Locate the cell with the specified text and output its [X, Y] center coordinate. 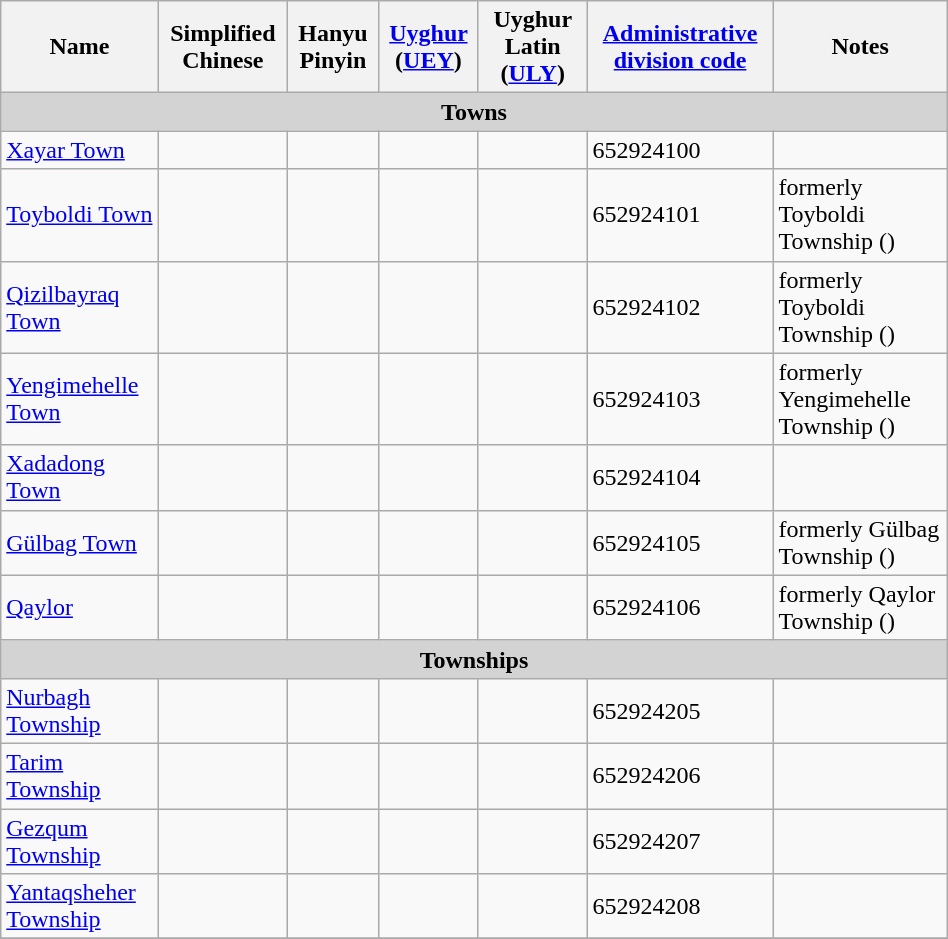
Xadadong Town [80, 478]
652924207 [680, 840]
formerly Yengimehelle Township () [860, 399]
formerly Qaylor Township () [860, 608]
Yantaqsheher Township [80, 906]
Hanyu Pinyin [332, 47]
652924205 [680, 710]
652924206 [680, 776]
Townships [474, 659]
Simplified Chinese [222, 47]
Notes [860, 47]
652924104 [680, 478]
652924102 [680, 307]
Gezqum Township [80, 840]
652924100 [680, 150]
Towns [474, 112]
Qizilbayraq Town [80, 307]
652924106 [680, 608]
652924101 [680, 215]
Toyboldi Town [80, 215]
Yengimehelle Town [80, 399]
Tarim Township [80, 776]
Gülbag Town [80, 542]
652924103 [680, 399]
formerly Gülbag Township () [860, 542]
Administrative division code [680, 47]
Nurbagh Township [80, 710]
652924105 [680, 542]
Uyghur (UEY) [428, 47]
Qaylor [80, 608]
652924208 [680, 906]
Xayar Town [80, 150]
Uyghur Latin (ULY) [532, 47]
Name [80, 47]
